Scan for the cell matching the given text and deliver its (x, y) coordinate at center. 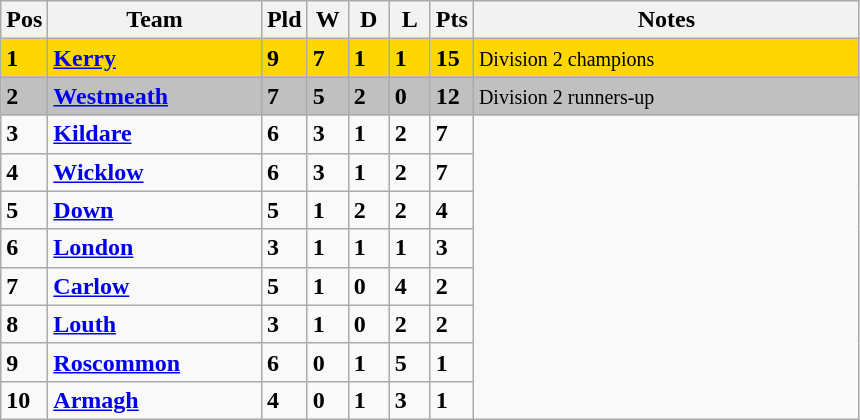
Division 2 runners-up (666, 96)
Louth (155, 324)
Wicklow (155, 172)
Kildare (155, 134)
Westmeath (155, 96)
London (155, 248)
Pts (452, 20)
Pld (284, 20)
8 (24, 324)
15 (452, 58)
D (368, 20)
Armagh (155, 400)
10 (24, 400)
Down (155, 210)
Carlow (155, 286)
L (410, 20)
Notes (666, 20)
Kerry (155, 58)
12 (452, 96)
Roscommon (155, 362)
Team (155, 20)
W (328, 20)
Pos (24, 20)
Division 2 champions (666, 58)
